Determine the (x, y) coordinate at the center of the cell enclosing the given text.  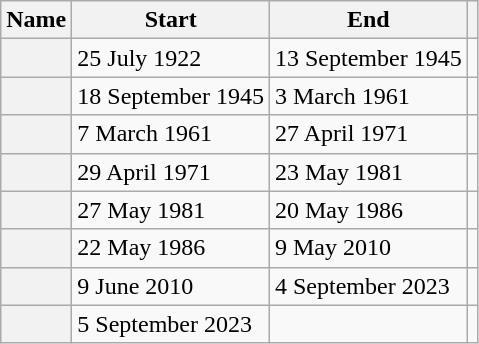
18 September 1945 (171, 96)
20 May 1986 (368, 210)
23 May 1981 (368, 172)
4 September 2023 (368, 286)
Start (171, 20)
22 May 1986 (171, 248)
13 September 1945 (368, 58)
7 March 1961 (171, 134)
29 April 1971 (171, 172)
5 September 2023 (171, 324)
End (368, 20)
9 June 2010 (171, 286)
Name (36, 20)
9 May 2010 (368, 248)
27 May 1981 (171, 210)
3 March 1961 (368, 96)
25 July 1922 (171, 58)
27 April 1971 (368, 134)
